Output the (X, Y) coordinate of the center of the cell containing the given text.  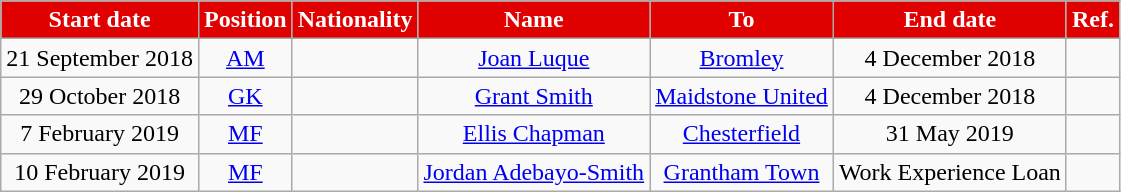
Maidstone United (742, 96)
Nationality (355, 20)
31 May 2019 (950, 134)
29 October 2018 (100, 96)
Ref. (1092, 20)
10 February 2019 (100, 172)
Bromley (742, 58)
Joan Luque (534, 58)
21 September 2018 (100, 58)
GK (245, 96)
Start date (100, 20)
7 February 2019 (100, 134)
Grant Smith (534, 96)
AM (245, 58)
To (742, 20)
Chesterfield (742, 134)
Name (534, 20)
Jordan Adebayo-Smith (534, 172)
Position (245, 20)
End date (950, 20)
Work Experience Loan (950, 172)
Grantham Town (742, 172)
Ellis Chapman (534, 134)
